Scan for the cell matching the given text and deliver its (X, Y) coordinate at center. 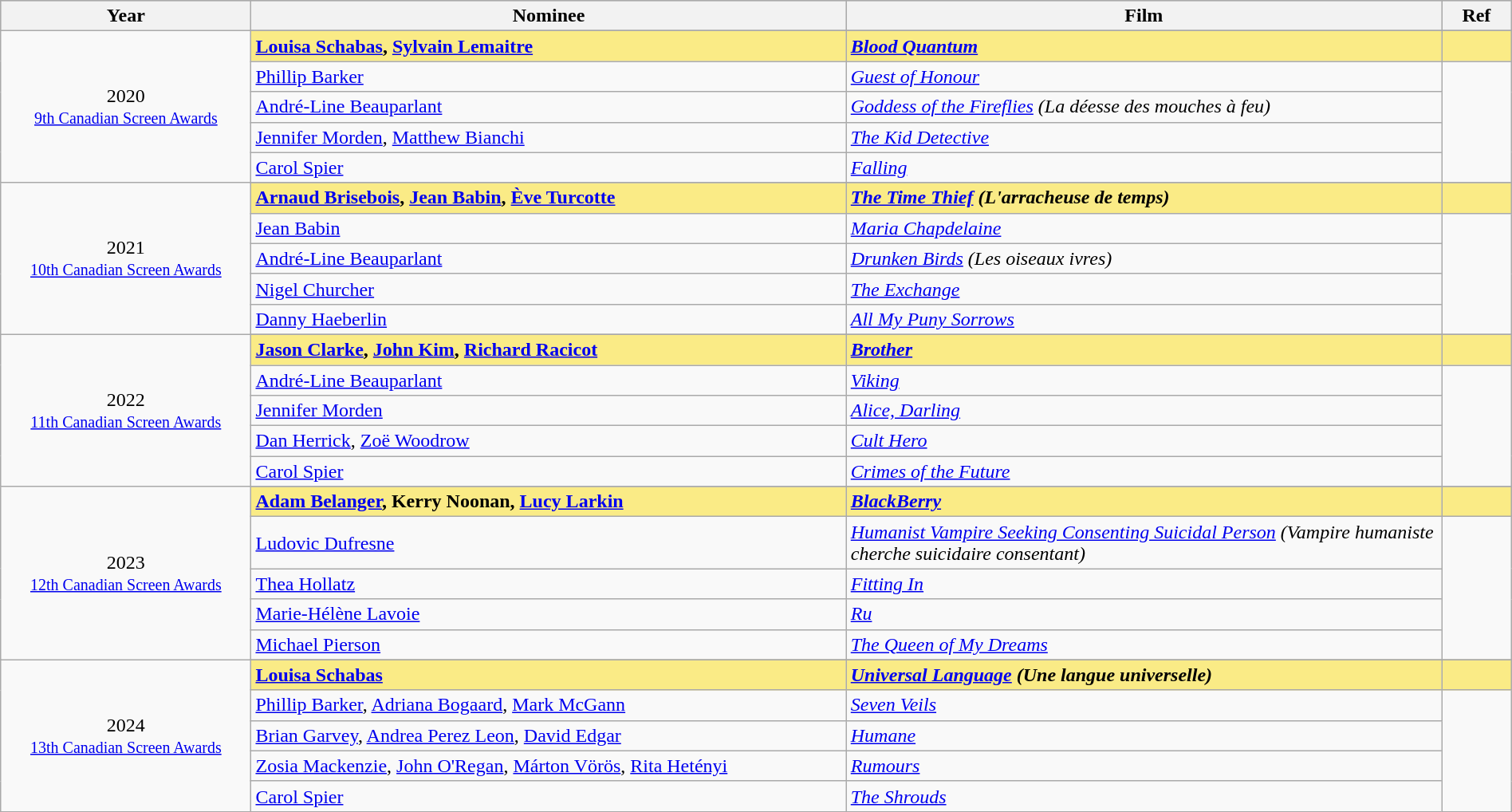
Marie-Hélène Lavoie (549, 614)
Alice, Darling (1144, 411)
2020 9th Canadian Screen Awards (126, 107)
Fitting In (1144, 584)
Maria Chapdelaine (1144, 228)
Zosia Mackenzie, John O'Regan, Márton Vörös, Rita Hetényi (549, 766)
2022 11th Canadian Screen Awards (126, 410)
All My Puny Sorrows (1144, 319)
Humanist Vampire Seeking Consenting Suicidal Person (Vampire humaniste cherche suicidaire consentant) (1144, 542)
The Kid Detective (1144, 137)
Cult Hero (1144, 441)
Jason Clarke, John Kim, Richard Racicot (549, 349)
Ref (1477, 16)
Danny Haeberlin (549, 319)
BlackBerry (1144, 502)
Louisa Schabas, Sylvain Lemaitre (549, 46)
Michael Pierson (549, 644)
Nigel Churcher (549, 289)
2023 12th Canadian Screen Awards (126, 573)
Phillip Barker, Adriana Bogaard, Mark McGann (549, 705)
The Shrouds (1144, 796)
Jennifer Morden, Matthew Bianchi (549, 137)
Drunken Birds (Les oiseaux ivres) (1144, 258)
The Queen of My Dreams (1144, 644)
Universal Language (Une langue universelle) (1144, 675)
Ludovic Dufresne (549, 542)
Crimes of the Future (1144, 471)
Film (1144, 16)
The Time Thief (L'arracheuse de temps) (1144, 198)
Guest of Honour (1144, 77)
Humane (1144, 735)
Seven Veils (1144, 705)
Phillip Barker (549, 77)
2021 10th Canadian Screen Awards (126, 258)
Falling (1144, 168)
Brian Garvey, Andrea Perez Leon, David Edgar (549, 735)
Rumours (1144, 766)
Louisa Schabas (549, 675)
Blood Quantum (1144, 46)
Thea Hollatz (549, 584)
The Exchange (1144, 289)
Jean Babin (549, 228)
Ru (1144, 614)
Viking (1144, 380)
Dan Herrick, Zoë Woodrow (549, 441)
Goddess of the Fireflies (La déesse des mouches à feu) (1144, 107)
Brother (1144, 349)
Adam Belanger, Kerry Noonan, Lucy Larkin (549, 502)
Nominee (549, 16)
Year (126, 16)
Jennifer Morden (549, 411)
Arnaud Brisebois, Jean Babin, Ève Turcotte (549, 198)
2024 13th Canadian Screen Awards (126, 735)
